Pinpoint the cell where the given text exists, returning its (x, y) midpoint coordinate. 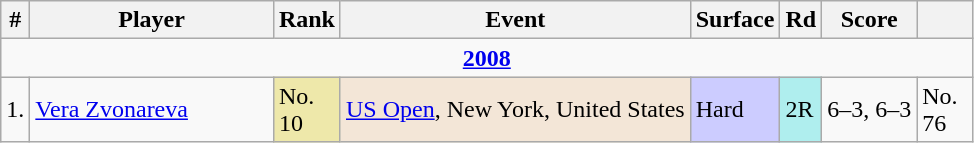
Rd (801, 20)
US Open, New York, United States (515, 110)
6–3, 6–3 (870, 110)
1. (16, 110)
2R (801, 110)
Player (152, 20)
Score (870, 20)
No. 10 (306, 110)
Hard (735, 110)
# (16, 20)
Event (515, 20)
Rank (306, 20)
No. 76 (945, 110)
2008 (487, 58)
Vera Zvonareva (152, 110)
Surface (735, 20)
